Output the (x, y) coordinate of the center of the cell containing the given text.  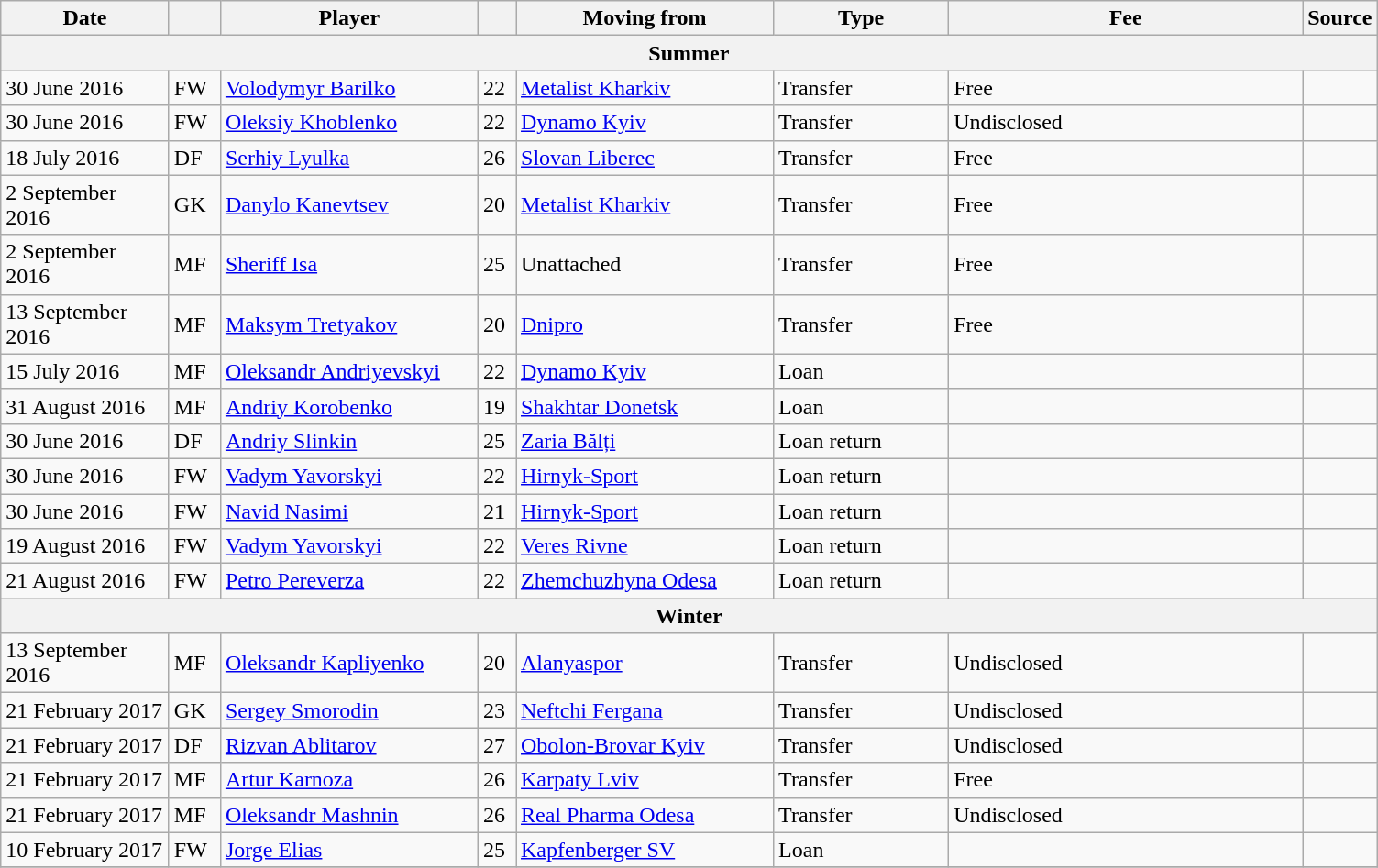
Dnipro (644, 324)
Volodymyr Barilko (348, 88)
Source (1340, 18)
Type (862, 18)
Sheriff Isa (348, 264)
Player (348, 18)
Kapfenberger SV (644, 850)
Neftchi Fergana (644, 710)
Jorge Elias (348, 850)
19 August 2016 (85, 546)
Andriy Slinkin (348, 441)
Summer (689, 53)
Zhemchuzhyna Odesa (644, 581)
Date (85, 18)
Navid Nasimi (348, 511)
Obolon-Brovar Kyiv (644, 745)
Artur Karnoza (348, 780)
23 (497, 710)
Andriy Korobenko (348, 406)
18 July 2016 (85, 158)
Oleksandr Andriyevskyi (348, 371)
Maksym Tretyakov (348, 324)
Petro Pereverza (348, 581)
Oleksandr Mashnin (348, 815)
19 (497, 406)
Serhiy Lyulka (348, 158)
Danylo Kanevtsev (348, 205)
15 July 2016 (85, 371)
31 August 2016 (85, 406)
Veres Rivne (644, 546)
Moving from (644, 18)
Sergey Smorodin (348, 710)
27 (497, 745)
Rizvan Ablitarov (348, 745)
Zaria Bălți (644, 441)
10 February 2017 (85, 850)
Real Pharma Odesa (644, 815)
Karpaty Lviv (644, 780)
Fee (1126, 18)
Winter (689, 616)
Oleksandr Kapliyenko (348, 664)
21 (497, 511)
Unattached (644, 264)
21 August 2016 (85, 581)
Oleksiy Khoblenko (348, 123)
Slovan Liberec (644, 158)
Shakhtar Donetsk (644, 406)
Alanyaspor (644, 664)
